Identify which cell holds the provided text, then report its (x, y) central coordinate. 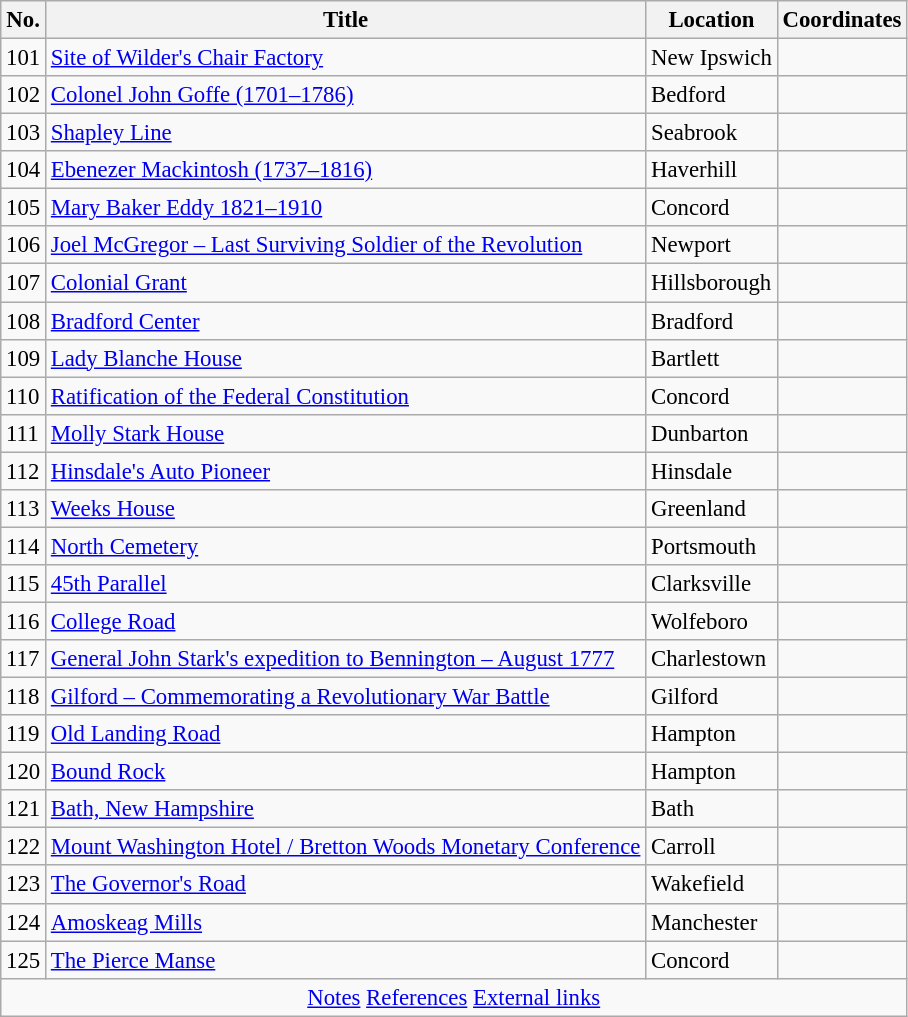
Amoskeag Mills (346, 922)
Location (712, 20)
Haverhill (712, 170)
107 (24, 283)
102 (24, 95)
Gilford – Commemorating a Revolutionary War Battle (346, 697)
106 (24, 245)
121 (24, 809)
Joel McGregor – Last Surviving Soldier of the Revolution (346, 245)
116 (24, 621)
The Governor's Road (346, 885)
103 (24, 133)
New Ipswich (712, 58)
Bartlett (712, 358)
119 (24, 734)
101 (24, 58)
Title (346, 20)
Bradford Center (346, 321)
109 (24, 358)
Hinsdale (712, 471)
College Road (346, 621)
123 (24, 885)
45th Parallel (346, 584)
No. (24, 20)
North Cemetery (346, 546)
Carroll (712, 847)
Clarksville (712, 584)
Seabrook (712, 133)
Bound Rock (346, 772)
Shapley Line (346, 133)
Mount Washington Hotel / Bretton Woods Monetary Conference (346, 847)
Gilford (712, 697)
111 (24, 433)
118 (24, 697)
Newport (712, 245)
Dunbarton (712, 433)
104 (24, 170)
114 (24, 546)
Coordinates (842, 20)
Weeks House (346, 509)
Notes References External links (454, 997)
Wolfeboro (712, 621)
Molly Stark House (346, 433)
Wakefield (712, 885)
112 (24, 471)
Ebenezer Mackintosh (1737–1816) (346, 170)
Bradford (712, 321)
110 (24, 396)
125 (24, 960)
Manchester (712, 922)
124 (24, 922)
The Pierce Manse (346, 960)
117 (24, 659)
Hinsdale's Auto Pioneer (346, 471)
Lady Blanche House (346, 358)
Portsmouth (712, 546)
Charlestown (712, 659)
105 (24, 208)
Greenland (712, 509)
Colonial Grant (346, 283)
108 (24, 321)
General John Stark's expedition to Bennington – August 1777 (346, 659)
Old Landing Road (346, 734)
Bedford (712, 95)
Mary Baker Eddy 1821–1910 (346, 208)
115 (24, 584)
122 (24, 847)
Ratification of the Federal Constitution (346, 396)
Colonel John Goffe (1701–1786) (346, 95)
120 (24, 772)
Bath, New Hampshire (346, 809)
113 (24, 509)
Site of Wilder's Chair Factory (346, 58)
Bath (712, 809)
Hillsborough (712, 283)
